Scan for the cell matching the given text and deliver its (X, Y) coordinate at center. 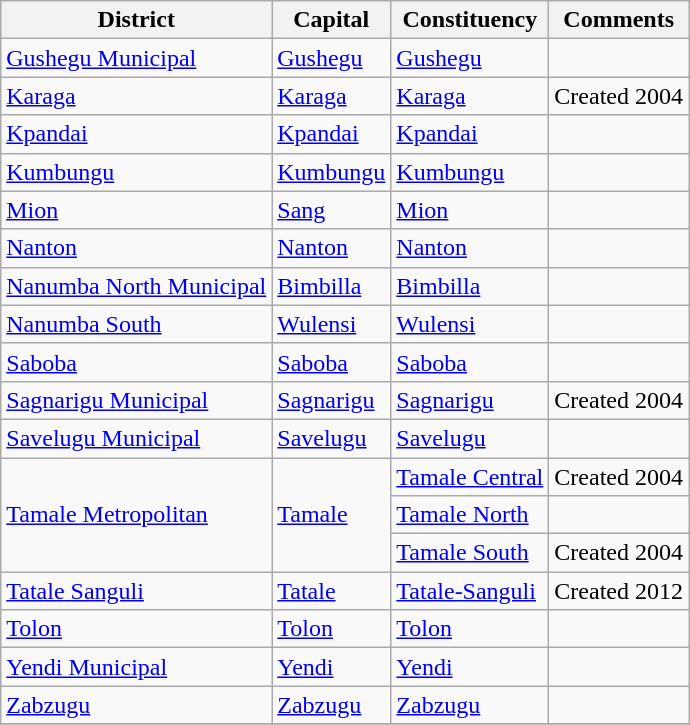
Sang (332, 210)
Tamale (332, 515)
District (136, 20)
Tatale (332, 591)
Savelugu Municipal (136, 438)
Tatale-Sanguli (470, 591)
Nanumba North Municipal (136, 286)
Gushegu Municipal (136, 58)
Tatale Sanguli (136, 591)
Comments (619, 20)
Constituency (470, 20)
Tamale Central (470, 477)
Nanumba South (136, 324)
Tamale North (470, 515)
Tamale Metropolitan (136, 515)
Sagnarigu Municipal (136, 400)
Created 2012 (619, 591)
Capital (332, 20)
Tamale South (470, 553)
Yendi Municipal (136, 667)
